Pinpoint the cell where the given text exists, returning its (X, Y) midpoint coordinate. 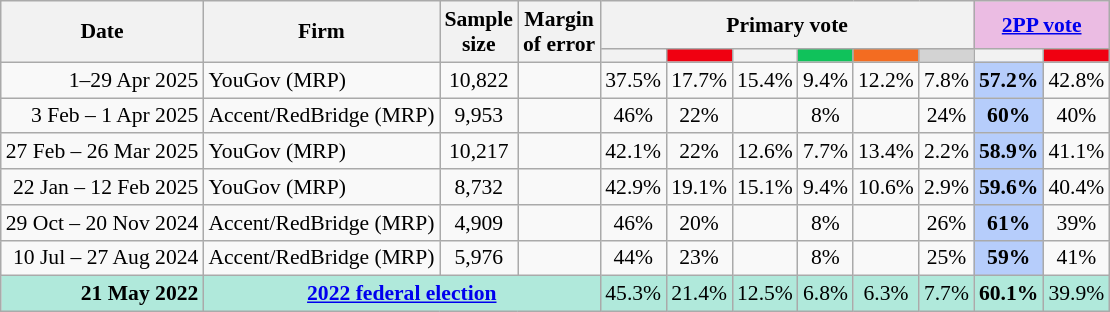
4,909 (479, 223)
45.3% (633, 294)
61% (1008, 223)
40% (1076, 116)
41.1% (1076, 152)
6.8% (826, 294)
10.6% (886, 187)
7.8% (946, 80)
17.7% (699, 80)
27 Feb – 26 Mar 2025 (102, 152)
24% (946, 116)
10,822 (479, 80)
2PP vote (1042, 25)
39% (1076, 223)
21.4% (699, 294)
6.3% (886, 294)
60.1% (1008, 294)
22 Jan – 12 Feb 2025 (102, 187)
10 Jul – 27 Aug 2024 (102, 258)
12.6% (765, 152)
39.9% (1076, 294)
60% (1008, 116)
15.4% (765, 80)
29 Oct – 20 Nov 2024 (102, 223)
Marginof error (559, 32)
2022 federal election (402, 294)
3 Feb – 1 Apr 2025 (102, 116)
42.8% (1076, 80)
40.4% (1076, 187)
59.6% (1008, 187)
Samplesize (479, 32)
2.9% (946, 187)
42.1% (633, 152)
57.2% (1008, 80)
44% (633, 258)
9,953 (479, 116)
1–29 Apr 2025 (102, 80)
5,976 (479, 258)
12.5% (765, 294)
2.2% (946, 152)
8,732 (479, 187)
13.4% (886, 152)
Primary vote (787, 25)
26% (946, 223)
15.1% (765, 187)
Firm (321, 32)
37.5% (633, 80)
23% (699, 258)
12.2% (886, 80)
58.9% (1008, 152)
20% (699, 223)
21 May 2022 (102, 294)
Date (102, 32)
25% (946, 258)
19.1% (699, 187)
42.9% (633, 187)
10,217 (479, 152)
59% (1008, 258)
41% (1076, 258)
